Scan for the cell matching the given text and deliver its [x, y] coordinate at center. 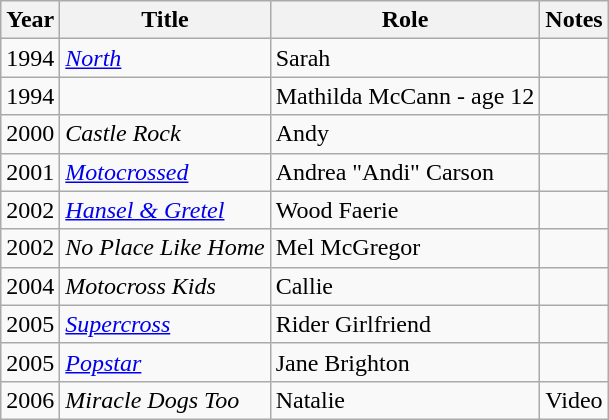
Year [30, 20]
Role [405, 20]
2000 [30, 134]
2004 [30, 286]
North [165, 58]
Natalie [405, 400]
Wood Faerie [405, 210]
2006 [30, 400]
Sarah [405, 58]
Popstar [165, 362]
Miracle Dogs Too [165, 400]
Supercross [165, 324]
Video [574, 400]
Andrea "Andi" Carson [405, 172]
Mathilda McCann - age 12 [405, 96]
No Place Like Home [165, 248]
Title [165, 20]
Callie [405, 286]
2001 [30, 172]
Jane Brighton [405, 362]
Andy [405, 134]
Motocrossed [165, 172]
Rider Girlfriend [405, 324]
Notes [574, 20]
Motocross Kids [165, 286]
Mel McGregor [405, 248]
Castle Rock [165, 134]
Hansel & Gretel [165, 210]
